Pinpoint the cell where the given text exists, returning its [x, y] midpoint coordinate. 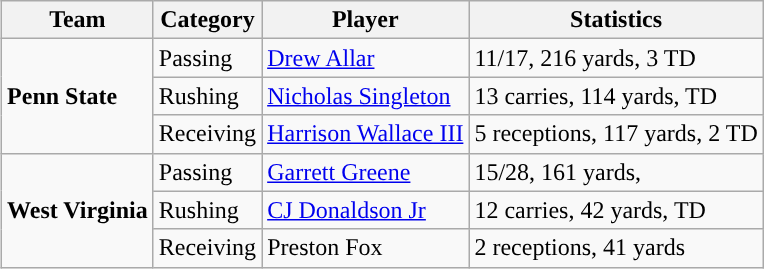
Category [207, 20]
13 carries, 114 yards, TD [616, 96]
Preston Fox [366, 248]
2 receptions, 41 yards [616, 248]
Penn State [78, 96]
Statistics [616, 20]
West Virginia [78, 210]
Player [366, 20]
Garrett Greene [366, 172]
Team [78, 20]
15/28, 161 yards, [616, 172]
5 receptions, 117 yards, 2 TD [616, 134]
Nicholas Singleton [366, 96]
11/17, 216 yards, 3 TD [616, 58]
Drew Allar [366, 58]
CJ Donaldson Jr [366, 210]
12 carries, 42 yards, TD [616, 210]
Harrison Wallace III [366, 134]
